Return (X, Y) of the center of cell containing provided text 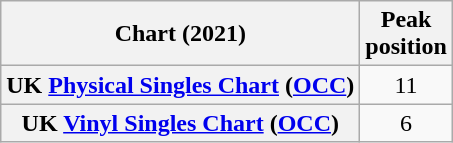
UK Physical Singles Chart (OCC) (180, 85)
Chart (2021) (180, 34)
Peakposition (406, 34)
UK Vinyl Singles Chart (OCC) (180, 123)
6 (406, 123)
11 (406, 85)
